For the text-containing cell, return its midpoint in [X, Y] coordinate format. 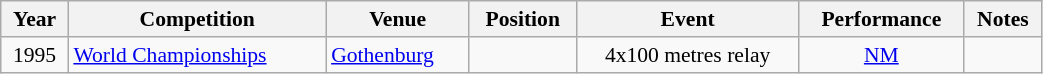
Event [688, 19]
World Championships [197, 55]
Gothenburg [398, 55]
Position [522, 19]
1995 [35, 55]
4x100 metres relay [688, 55]
Competition [197, 19]
Performance [882, 19]
NM [882, 55]
Notes [1003, 19]
Year [35, 19]
Venue [398, 19]
